Find where the given text appears and provide that cell's center as (x, y) coordinate. 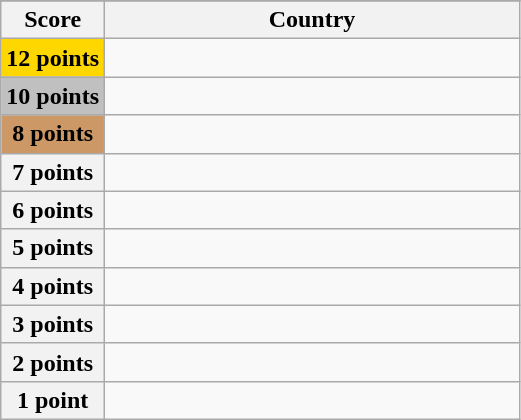
4 points (53, 286)
6 points (53, 210)
8 points (53, 134)
5 points (53, 248)
1 point (53, 400)
Score (53, 20)
12 points (53, 58)
Country (312, 20)
10 points (53, 96)
2 points (53, 362)
3 points (53, 324)
7 points (53, 172)
